Find where the given text appears and provide that cell's center as [X, Y] coordinate. 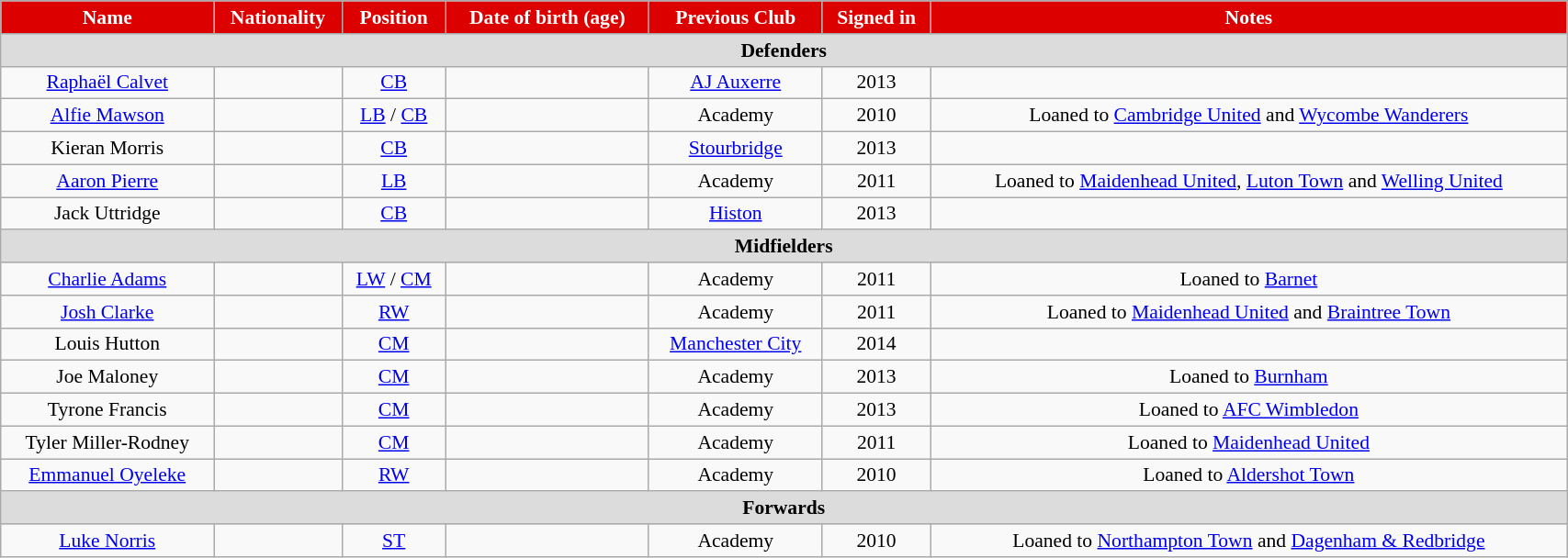
Forwards [784, 508]
Stourbridge [735, 149]
Loaned to Maidenhead United and Braintree Town [1249, 312]
Loaned to Aldershot Town [1249, 475]
LB [393, 181]
AJ Auxerre [735, 83]
2014 [876, 344]
ST [393, 541]
LB / CB [393, 116]
Date of birth (age) [547, 17]
Raphaël Calvet [107, 83]
Loaned to Cambridge United and Wycombe Wanderers [1249, 116]
Luke Norris [107, 541]
Position [393, 17]
Histon [735, 214]
Loaned to AFC Wimbledon [1249, 410]
LW / CM [393, 279]
Previous Club [735, 17]
Manchester City [735, 344]
Jack Uttridge [107, 214]
Loaned to Maidenhead United [1249, 442]
Loaned to Burnham [1249, 377]
Tyler Miller-Rodney [107, 442]
Emmanuel Oyeleke [107, 475]
Charlie Adams [107, 279]
Joe Maloney [107, 377]
Kieran Morris [107, 149]
Loaned to Northampton Town and Dagenham & Redbridge [1249, 541]
Signed in [876, 17]
Aaron Pierre [107, 181]
Loaned to Barnet [1249, 279]
Tyrone Francis [107, 410]
Loaned to Maidenhead United, Luton Town and Welling United [1249, 181]
Alfie Mawson [107, 116]
Name [107, 17]
Josh Clarke [107, 312]
Defenders [784, 50]
Nationality [277, 17]
Louis Hutton [107, 344]
Midfielders [784, 247]
Notes [1249, 17]
